Extract the (X, Y) coordinate from the center of the cell holding the provided text.  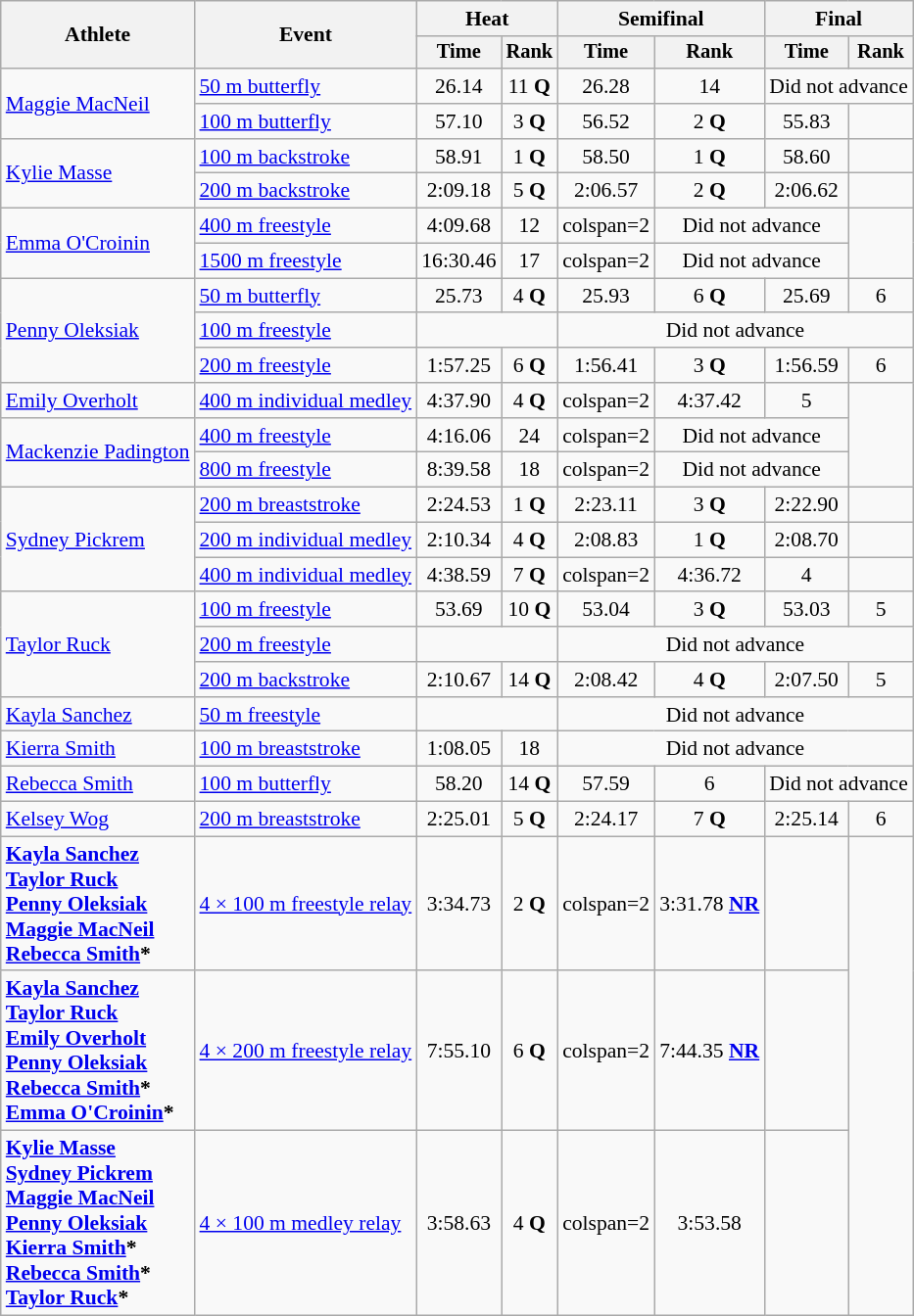
26.14 (458, 86)
25.73 (458, 296)
53.04 (605, 610)
2:10.67 (458, 680)
Kayla Sanchez (98, 715)
57.59 (605, 784)
8:39.58 (458, 470)
Kelsey Wog (98, 820)
4:38.59 (458, 575)
4:37.42 (709, 400)
53.03 (806, 610)
Kylie Masse (98, 174)
3:53.58 (709, 1224)
3:58.63 (458, 1224)
17 (530, 261)
58.60 (806, 157)
Final (839, 19)
2:08.42 (605, 680)
2:08.83 (605, 540)
2:25.01 (458, 820)
2:22.90 (806, 505)
Maggie MacNeil (98, 104)
26.28 (605, 86)
50 m freestyle (306, 715)
1:56.59 (806, 365)
Sydney Pickrem (98, 540)
Event (306, 35)
58.91 (458, 157)
7:55.10 (458, 1052)
1:57.25 (458, 365)
2:06.62 (806, 191)
1:56.41 (605, 365)
1:08.05 (458, 749)
2:23.11 (605, 505)
3:31.78 NR (709, 904)
2:25.14 (806, 820)
4:36.72 (709, 575)
800 m freestyle (306, 470)
7:44.35 NR (709, 1052)
100 m backstroke (306, 157)
2:08.70 (806, 540)
2:09.18 (458, 191)
14 (709, 86)
16:30.46 (458, 261)
2:07.50 (806, 680)
Athlete (98, 35)
Kayla SanchezTaylor RuckPenny OleksiakMaggie MacNeilRebecca Smith* (98, 904)
Mackenzie Padington (98, 452)
56.52 (605, 121)
Emily Overholt (98, 400)
Kierra Smith (98, 749)
25.69 (806, 296)
Rebecca Smith (98, 784)
Semifinal (660, 19)
4 × 200 m freestyle relay (306, 1052)
58.20 (458, 784)
Taylor Ruck (98, 644)
4 (806, 575)
4:16.06 (458, 436)
2:24.17 (605, 820)
53.69 (458, 610)
2:10.34 (458, 540)
12 (530, 226)
10 Q (530, 610)
100 m breaststroke (306, 749)
4:09.68 (458, 226)
24 (530, 436)
2:24.53 (458, 505)
4 × 100 m medley relay (306, 1224)
Penny Oleksiak (98, 331)
2:06.57 (605, 191)
1500 m freestyle (306, 261)
3:34.73 (458, 904)
58.50 (605, 157)
Kayla SanchezTaylor RuckEmily OverholtPenny OleksiakRebecca Smith*Emma O'Croinin* (98, 1052)
4:37.90 (458, 400)
200 m individual medley (306, 540)
55.83 (806, 121)
11 Q (530, 86)
Kylie MasseSydney PickremMaggie MacNeilPenny OleksiakKierra Smith*Rebecca Smith*Taylor Ruck* (98, 1224)
4 × 100 m freestyle relay (306, 904)
25.93 (605, 296)
Emma O'Croinin (98, 243)
Heat (487, 19)
57.10 (458, 121)
